Return the (x, y) coordinate for the center point of the cell that contains the specified text.  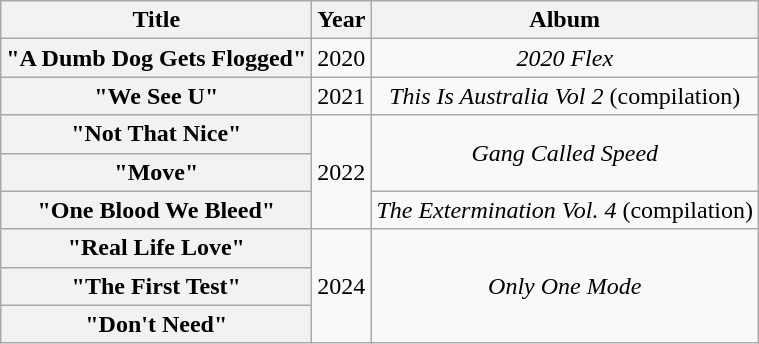
"Move" (156, 172)
"Don't Need" (156, 324)
Only One Mode (565, 286)
2021 (342, 96)
"One Blood We Bleed" (156, 210)
Title (156, 20)
The Extermination Vol. 4 (compilation) (565, 210)
2020 Flex (565, 58)
This Is Australia Vol 2 (compilation) (565, 96)
Year (342, 20)
"The First Test" (156, 286)
2022 (342, 172)
"Not That Nice" (156, 134)
Album (565, 20)
2020 (342, 58)
2024 (342, 286)
"Real Life Love" (156, 248)
"We See U" (156, 96)
Gang Called Speed (565, 153)
"A Dumb Dog Gets Flogged" (156, 58)
